Identify which cell holds the provided text, then report its (X, Y) central coordinate. 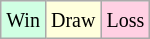
Draw (72, 20)
Win (24, 20)
Loss (126, 20)
